Search for the cell housing the specified text and yield its (x, y) center coordinate. 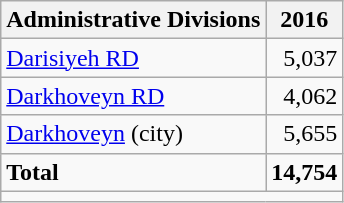
5,655 (304, 134)
Total (134, 172)
Darkhoveyn RD (134, 96)
Administrative Divisions (134, 20)
Darisiyeh RD (134, 58)
14,754 (304, 172)
Darkhoveyn (city) (134, 134)
5,037 (304, 58)
2016 (304, 20)
4,062 (304, 96)
